Output the [X, Y] coordinate of the center of the cell containing the given text.  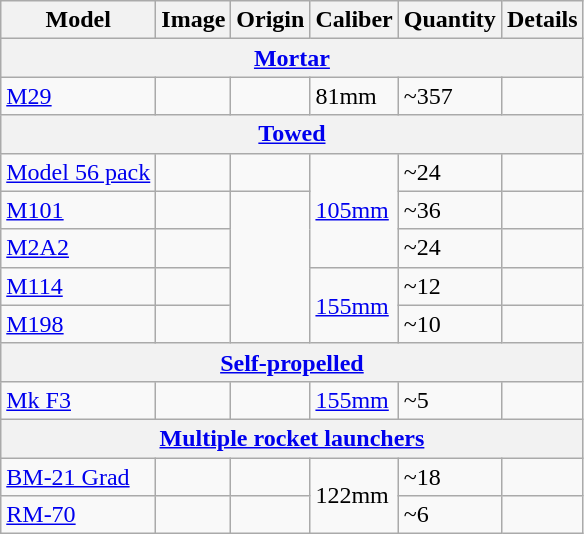
BM-21 Grad [78, 477]
~36 [450, 210]
M198 [78, 324]
~12 [450, 286]
122mm [354, 496]
M114 [78, 286]
Towed [292, 134]
Model 56 pack [78, 172]
~6 [450, 515]
M2A2 [78, 248]
M101 [78, 210]
~10 [450, 324]
M29 [78, 96]
81mm [354, 96]
Mk F3 [78, 400]
~5 [450, 400]
RM-70 [78, 515]
Origin [270, 20]
Model [78, 20]
Multiple rocket launchers [292, 438]
~18 [450, 477]
Image [194, 20]
Details [542, 20]
~357 [450, 96]
Self-propelled [292, 362]
Quantity [450, 20]
Caliber [354, 20]
Mortar [292, 58]
105mm [354, 210]
